Return [x, y] of the center of cell containing provided text 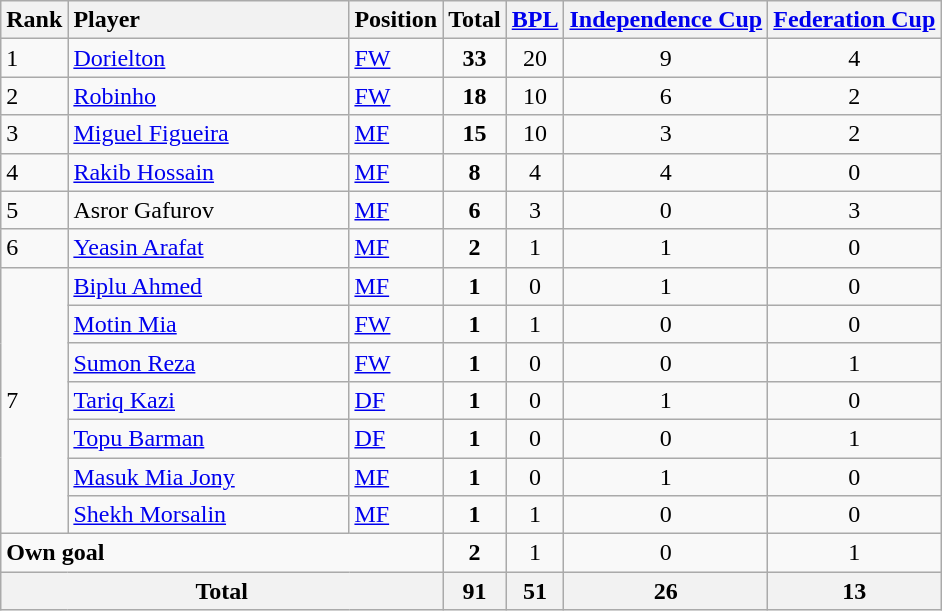
Sumon Reza [208, 362]
Dorielton [208, 58]
Motin Mia [208, 324]
9 [666, 58]
33 [475, 58]
Robinho [208, 96]
18 [475, 96]
Own goal [222, 553]
Player [208, 20]
Yeasin Arafat [208, 248]
Miguel Figueira [208, 134]
7 [34, 400]
Tariq Kazi [208, 400]
Federation Cup [854, 20]
Rakib Hossain [208, 172]
91 [475, 591]
Independence Cup [666, 20]
Shekh Morsalin [208, 515]
Masuk Mia Jony [208, 477]
20 [535, 58]
13 [854, 591]
BPL [535, 20]
Asror Gafurov [208, 210]
15 [475, 134]
Position [396, 20]
Topu Barman [208, 438]
5 [34, 210]
26 [666, 591]
Biplu Ahmed [208, 286]
8 [475, 172]
Rank [34, 20]
51 [535, 591]
